Identify which cell holds the provided text, then report its [X, Y] central coordinate. 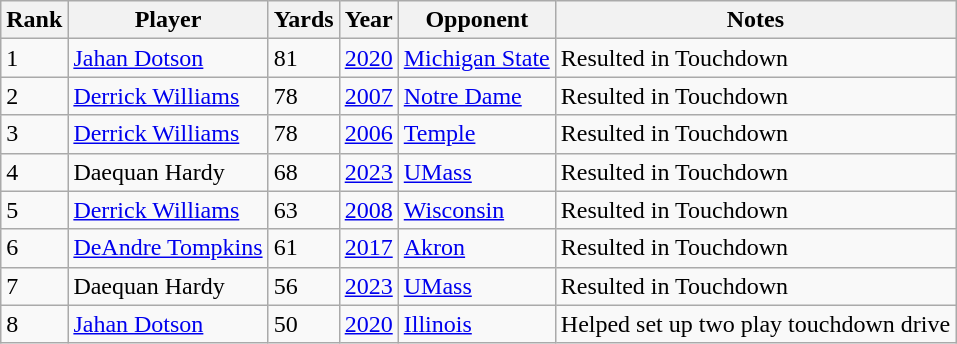
7 [34, 286]
56 [304, 286]
2017 [368, 248]
6 [34, 248]
1 [34, 58]
Notre Dame [476, 96]
2007 [368, 96]
Player [168, 20]
2 [34, 96]
2006 [368, 134]
4 [34, 172]
DeAndre Tompkins [168, 248]
Rank [34, 20]
Year [368, 20]
50 [304, 324]
63 [304, 210]
3 [34, 134]
Helped set up two play touchdown drive [755, 324]
Temple [476, 134]
Akron [476, 248]
Michigan State [476, 58]
8 [34, 324]
Illinois [476, 324]
81 [304, 58]
68 [304, 172]
61 [304, 248]
Opponent [476, 20]
2008 [368, 210]
Notes [755, 20]
5 [34, 210]
Yards [304, 20]
Wisconsin [476, 210]
